Extract the [X, Y] coordinate from the center of the cell holding the provided text.  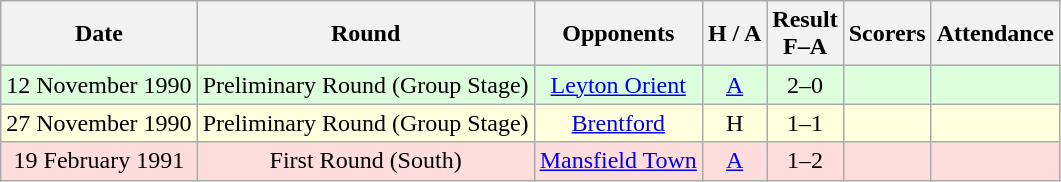
19 February 1991 [99, 161]
Scorers [887, 34]
Date [99, 34]
H [734, 123]
12 November 1990 [99, 85]
1–2 [805, 161]
1–1 [805, 123]
First Round (South) [366, 161]
2–0 [805, 85]
Leyton Orient [618, 85]
Round [366, 34]
Attendance [995, 34]
27 November 1990 [99, 123]
ResultF–A [805, 34]
Opponents [618, 34]
Brentford [618, 123]
Mansfield Town [618, 161]
H / A [734, 34]
